Provide the [x, y] coordinate of the cell's center where the given text is located.  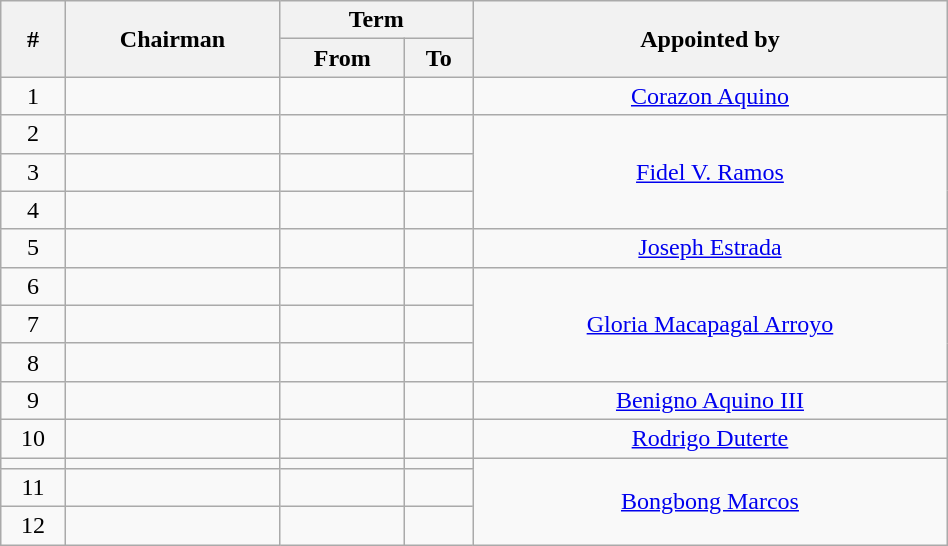
# [34, 39]
5 [34, 248]
Benigno Aquino III [710, 400]
Gloria Macapagal Arroyo [710, 324]
10 [34, 438]
9 [34, 400]
To [439, 58]
Joseph Estrada [710, 248]
Chairman [172, 39]
Bongbong Marcos [710, 502]
From [342, 58]
2 [34, 134]
1 [34, 96]
Rodrigo Duterte [710, 438]
3 [34, 172]
11 [34, 488]
12 [34, 526]
8 [34, 362]
Corazon Aquino [710, 96]
Fidel V. Ramos [710, 172]
7 [34, 324]
6 [34, 286]
4 [34, 210]
Appointed by [710, 39]
Term [376, 20]
